Pinpoint the cell where the given text exists, returning its [x, y] midpoint coordinate. 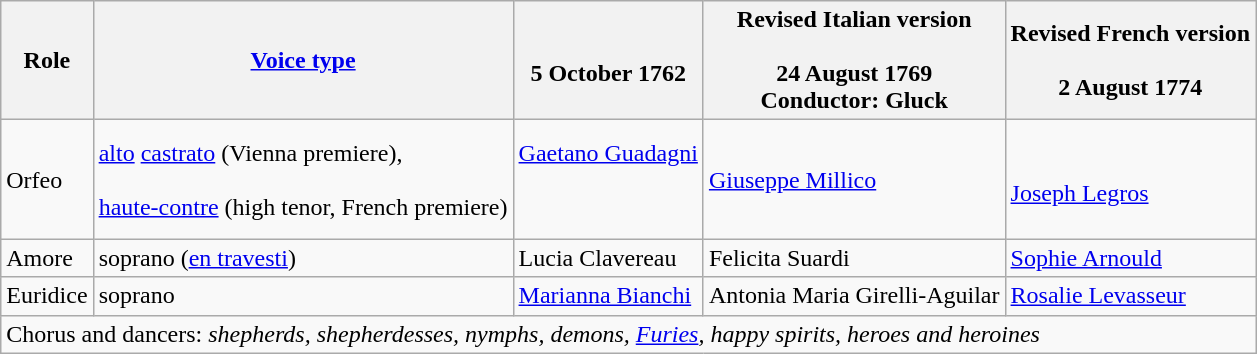
soprano [303, 296]
Role [47, 60]
Marianna Bianchi [608, 296]
Amore [47, 258]
Giuseppe Millico [854, 180]
Euridice [47, 296]
Lucia Clavereau [608, 258]
Revised Italian version24 August 1769Conductor: Gluck [854, 60]
Voice type [303, 60]
alto castrato (Vienna premiere), haute-contre (high tenor, French premiere) [303, 180]
Rosalie Levasseur [1130, 296]
5 October 1762 [608, 60]
soprano (en travesti) [303, 258]
Joseph Legros [1130, 180]
Orfeo [47, 180]
Sophie Arnould [1130, 258]
Revised French version2 August 1774 [1130, 60]
Chorus and dancers: shepherds, shepherdesses, nymphs, demons, Furies, happy spirits, heroes and heroines [628, 334]
Antonia Maria Girelli-Aguilar [854, 296]
Felicita Suardi [854, 258]
Gaetano Guadagni [608, 180]
